Determine the (X, Y) coordinate at the center of the cell enclosing the given text.  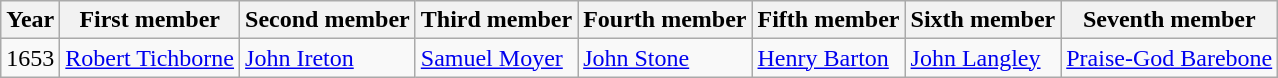
First member (150, 20)
John Langley (983, 58)
Samuel Moyer (496, 58)
Fifth member (828, 20)
John Ireton (328, 58)
Henry Barton (828, 58)
John Stone (665, 58)
Sixth member (983, 20)
Second member (328, 20)
Fourth member (665, 20)
Year (30, 20)
1653 (30, 58)
Seventh member (1170, 20)
Praise-God Barebone (1170, 58)
Third member (496, 20)
Robert Tichborne (150, 58)
